Output the [X, Y] coordinate of the center of the cell containing the given text.  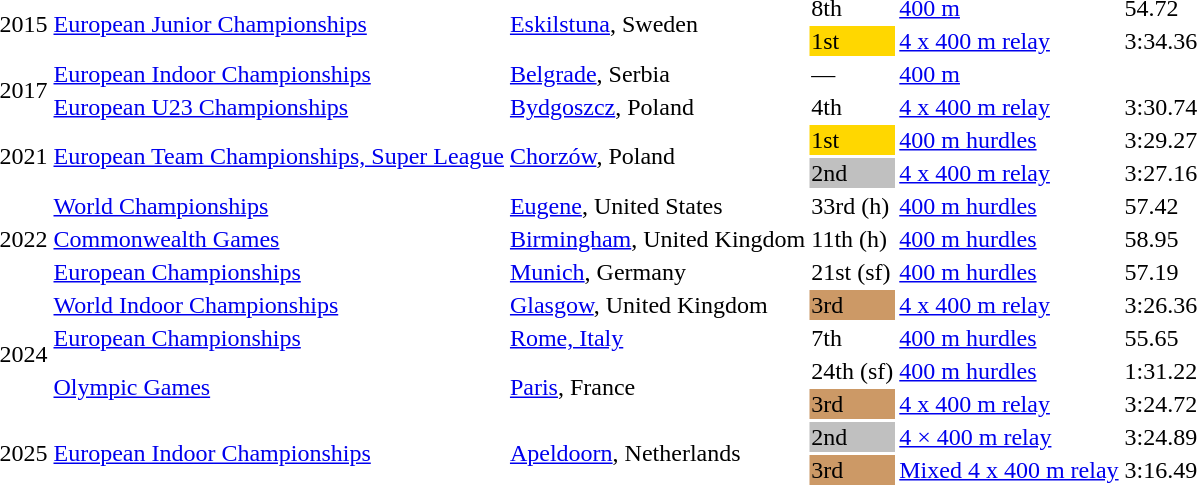
European Team Championships, Super League [278, 156]
Birmingham, United Kingdom [657, 239]
Paris, France [657, 388]
European U23 Championships [278, 107]
Munich, Germany [657, 272]
400 m [1009, 74]
Mixed 4 x 400 m relay [1009, 470]
Rome, Italy [657, 338]
Glasgow, United Kingdom [657, 305]
Olympic Games [278, 388]
24th (sf) [852, 371]
21st (sf) [852, 272]
— [852, 74]
Commonwealth Games [278, 239]
7th [852, 338]
Chorzów, Poland [657, 156]
Belgrade, Serbia [657, 74]
33rd (h) [852, 206]
World Indoor Championships [278, 305]
Eugene, United States [657, 206]
11th (h) [852, 239]
Bydgoszcz, Poland [657, 107]
4 × 400 m relay [1009, 437]
4th [852, 107]
Apeldoorn, Netherlands [657, 454]
World Championships [278, 206]
